Output the (x, y) coordinate of the center of the cell containing the given text.  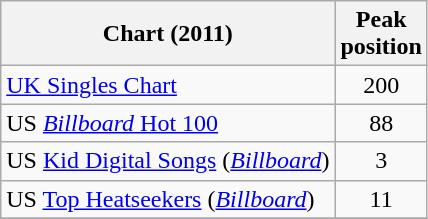
Chart (2011) (168, 34)
200 (381, 85)
3 (381, 161)
UK Singles Chart (168, 85)
Peakposition (381, 34)
11 (381, 199)
88 (381, 123)
US Top Heatseekers (Billboard) (168, 199)
US Billboard Hot 100 (168, 123)
US Kid Digital Songs (Billboard) (168, 161)
